Pinpoint the cell where the given text exists, returning its (X, Y) midpoint coordinate. 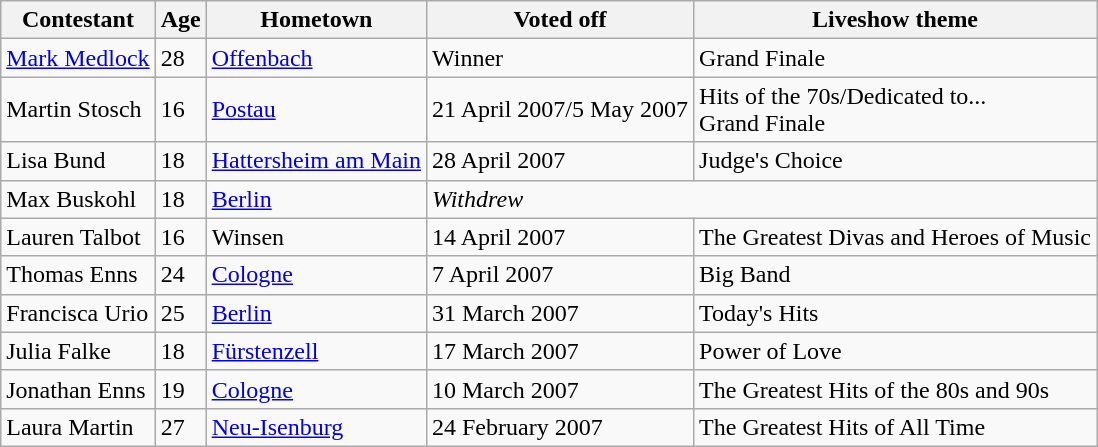
28 (180, 58)
Voted off (560, 20)
27 (180, 427)
10 March 2007 (560, 389)
The Greatest Hits of the 80s and 90s (896, 389)
25 (180, 313)
Grand Finale (896, 58)
14 April 2007 (560, 237)
Age (180, 20)
Hometown (316, 20)
Postau (316, 110)
The Greatest Hits of All Time (896, 427)
Lauren Talbot (78, 237)
17 March 2007 (560, 351)
Big Band (896, 275)
Laura Martin (78, 427)
Neu-Isenburg (316, 427)
The Greatest Divas and Heroes of Music (896, 237)
Hattersheim am Main (316, 161)
Offenbach (316, 58)
Francisca Urio (78, 313)
24 (180, 275)
Power of Love (896, 351)
Martin Stosch (78, 110)
Today's Hits (896, 313)
Winsen (316, 237)
Jonathan Enns (78, 389)
21 April 2007/5 May 2007 (560, 110)
Contestant (78, 20)
Withdrew (761, 199)
24 February 2007 (560, 427)
Max Buskohl (78, 199)
Hits of the 70s/Dedicated to...Grand Finale (896, 110)
Liveshow theme (896, 20)
28 April 2007 (560, 161)
31 March 2007 (560, 313)
Mark Medlock (78, 58)
Judge's Choice (896, 161)
19 (180, 389)
Fürstenzell (316, 351)
Winner (560, 58)
Julia Falke (78, 351)
Thomas Enns (78, 275)
7 April 2007 (560, 275)
Lisa Bund (78, 161)
